Capture the cell that displays the provided text and extract its (x, y) central coordinate. 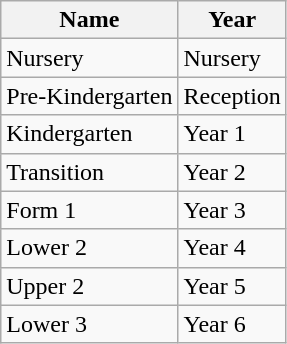
Kindergarten (90, 134)
Lower 3 (90, 324)
Reception (232, 96)
Year 6 (232, 324)
Pre-Kindergarten (90, 96)
Year (232, 20)
Name (90, 20)
Lower 2 (90, 248)
Year 1 (232, 134)
Year 4 (232, 248)
Year 2 (232, 172)
Year 5 (232, 286)
Form 1 (90, 210)
Upper 2 (90, 286)
Transition (90, 172)
Year 3 (232, 210)
